Return (X, Y) of the center of cell containing provided text 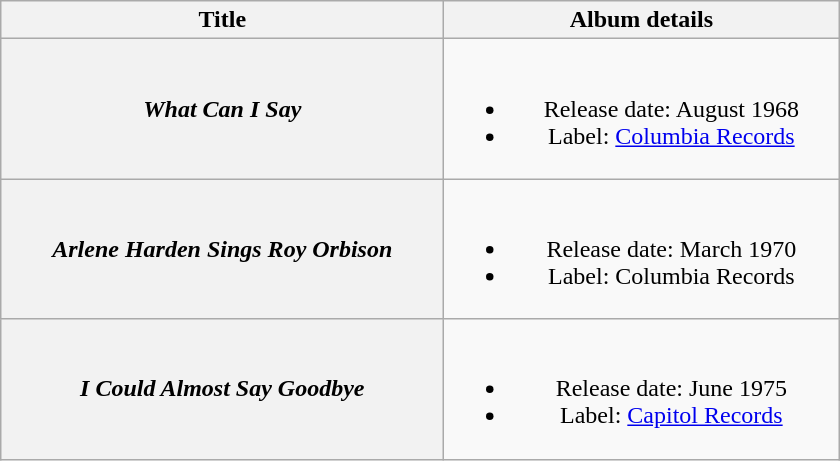
What Can I Say (222, 109)
Album details (642, 20)
I Could Almost Say Goodbye (222, 389)
Title (222, 20)
Release date: March 1970Label: Columbia Records (642, 249)
Release date: August 1968Label: Columbia Records (642, 109)
Arlene Harden Sings Roy Orbison (222, 249)
Release date: June 1975Label: Capitol Records (642, 389)
